Find where the given text appears and provide that cell's center as [x, y] coordinate. 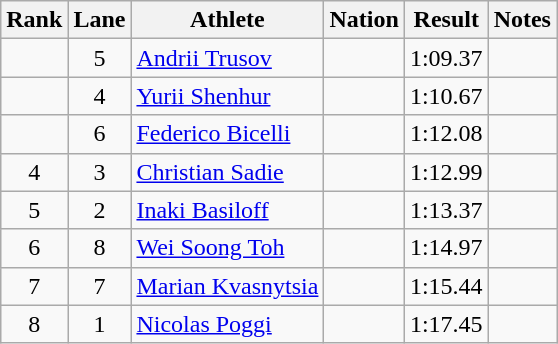
Athlete [228, 20]
1:17.45 [446, 324]
1:10.67 [446, 96]
1:15.44 [446, 286]
Inaki Basiloff [228, 210]
1:13.37 [446, 210]
Rank [34, 20]
Nation [364, 20]
1:12.08 [446, 134]
Result [446, 20]
Federico Bicelli [228, 134]
2 [100, 210]
Nicolas Poggi [228, 324]
Marian Kvasnytsia [228, 286]
3 [100, 172]
Wei Soong Toh [228, 248]
Notes [522, 20]
Lane [100, 20]
Andrii Trusov [228, 58]
Yurii Shenhur [228, 96]
1:12.99 [446, 172]
1 [100, 324]
1:14.97 [446, 248]
1:09.37 [446, 58]
Christian Sadie [228, 172]
